Identify which cell holds the provided text, then report its [X, Y] central coordinate. 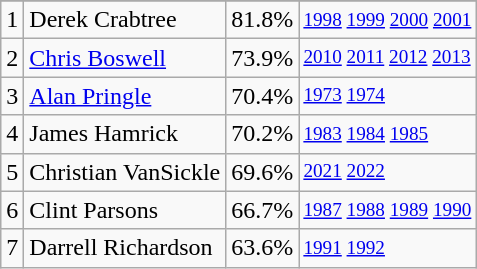
Alan Pringle [125, 96]
Chris Boswell [125, 58]
James Hamrick [125, 134]
1 [12, 20]
1973 1974 [388, 96]
2010 2011 2012 2013 [388, 58]
1983 1984 1985 [388, 134]
Clint Parsons [125, 210]
2 [12, 58]
Darrell Richardson [125, 248]
73.9% [262, 58]
5 [12, 172]
7 [12, 248]
70.4% [262, 96]
69.6% [262, 172]
81.8% [262, 20]
1991 1992 [388, 248]
70.2% [262, 134]
3 [12, 96]
2021 2022 [388, 172]
Derek Crabtree [125, 20]
66.7% [262, 210]
Christian VanSickle [125, 172]
4 [12, 134]
1998 1999 2000 2001 [388, 20]
63.6% [262, 248]
1987 1988 1989 1990 [388, 210]
6 [12, 210]
